Scan for the cell matching the given text and deliver its [X, Y] coordinate at center. 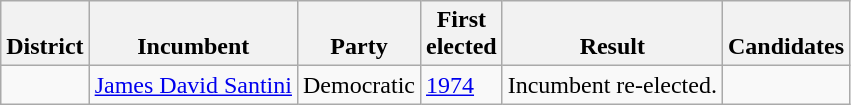
Incumbent [193, 34]
Democratic [358, 85]
1974 [461, 85]
James David Santini [193, 85]
District [45, 34]
Party [358, 34]
Firstelected [461, 34]
Incumbent re-elected. [612, 85]
Candidates [786, 34]
Result [612, 34]
